Return the (X, Y) coordinate for the center point of the cell that contains the specified text.  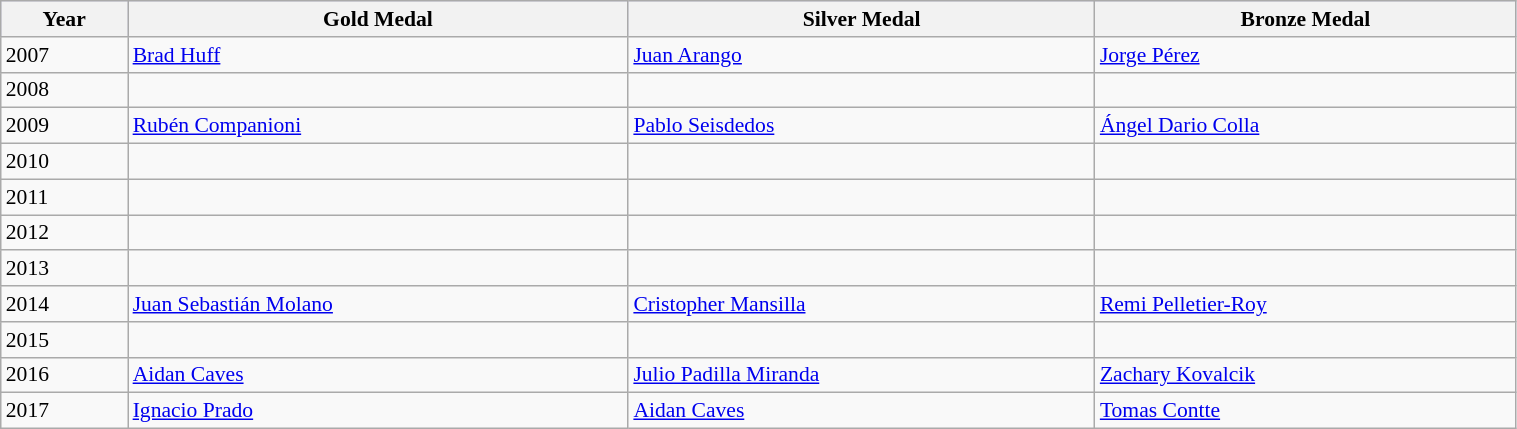
Rubén Companioni (378, 126)
Tomas Contte (1306, 411)
2009 (64, 126)
2012 (64, 233)
Jorge Pérez (1306, 55)
Brad Huff (378, 55)
2015 (64, 340)
2014 (64, 304)
Juan Arango (861, 55)
Silver Medal (861, 19)
2017 (64, 411)
Year (64, 19)
2010 (64, 162)
2011 (64, 197)
Bronze Medal (1306, 19)
Pablo Seisdedos (861, 126)
Cristopher Mansilla (861, 304)
Remi Pelletier-Roy (1306, 304)
2013 (64, 269)
2007 (64, 55)
Ignacio Prado (378, 411)
2016 (64, 375)
Juan Sebastián Molano (378, 304)
Gold Medal (378, 19)
Ángel Dario Colla (1306, 126)
2008 (64, 90)
Zachary Kovalcik (1306, 375)
Julio Padilla Miranda (861, 375)
